Return the (X, Y) coordinate for the center point of the cell that contains the specified text.  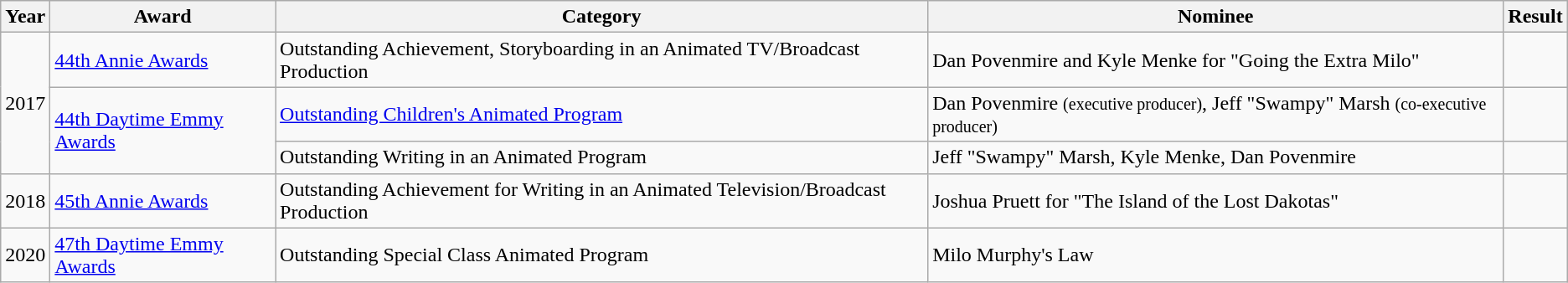
Result (1535, 17)
Nominee (1216, 17)
Outstanding Achievement, Storyboarding in an Animated TV/Broadcast Production (601, 60)
Outstanding Children's Animated Program (601, 114)
2018 (25, 201)
Outstanding Special Class Animated Program (601, 255)
45th Annie Awards (162, 201)
Outstanding Writing in an Animated Program (601, 157)
Jeff "Swampy" Marsh, Kyle Menke, Dan Povenmire (1216, 157)
Outstanding Achievement for Writing in an Animated Television/Broadcast Production (601, 201)
Dan Povenmire and Kyle Menke for "Going the Extra Milo" (1216, 60)
Dan Povenmire (executive producer), Jeff "Swampy" Marsh (co-executive producer) (1216, 114)
Category (601, 17)
Milo Murphy's Law (1216, 255)
Year (25, 17)
Award (162, 17)
47th Daytime Emmy Awards (162, 255)
2017 (25, 103)
44th Daytime Emmy Awards (162, 131)
Joshua Pruett for "The Island of the Lost Dakotas" (1216, 201)
44th Annie Awards (162, 60)
2020 (25, 255)
